Return (X, Y) of the center of cell containing provided text 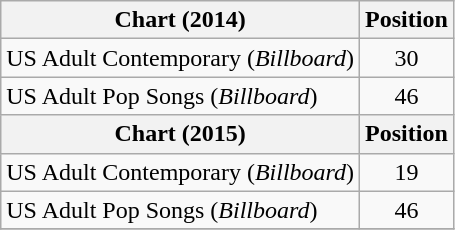
Chart (2014) (180, 20)
30 (407, 58)
19 (407, 172)
Chart (2015) (180, 134)
